Find where the given text appears and provide that cell's center as (x, y) coordinate. 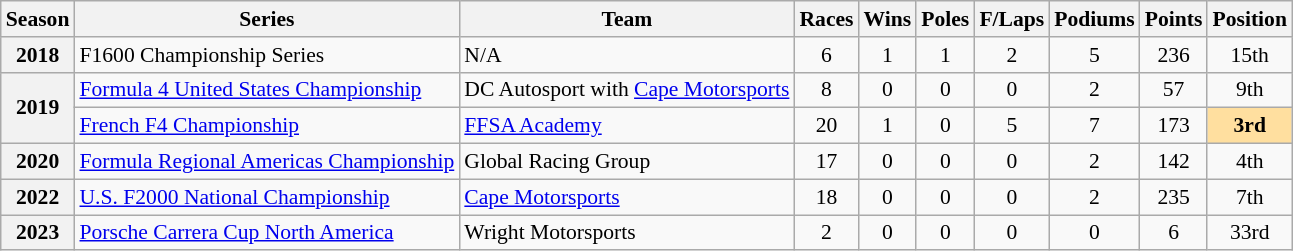
FFSA Academy (626, 126)
Points (1174, 19)
2023 (38, 233)
Cape Motorsports (626, 197)
236 (1174, 55)
2022 (38, 197)
8 (826, 90)
7th (1249, 197)
Poles (945, 19)
20 (826, 126)
Wins (888, 19)
15th (1249, 55)
Formula Regional Americas Championship (266, 162)
18 (826, 197)
2018 (38, 55)
4th (1249, 162)
2019 (38, 108)
N/A (626, 55)
Series (266, 19)
7 (1094, 126)
33rd (1249, 233)
3rd (1249, 126)
U.S. F2000 National Championship (266, 197)
French F4 Championship (266, 126)
57 (1174, 90)
F1600 Championship Series (266, 55)
173 (1174, 126)
9th (1249, 90)
Global Racing Group (626, 162)
DC Autosport with Cape Motorsports (626, 90)
Team (626, 19)
2020 (38, 162)
Formula 4 United States Championship (266, 90)
Races (826, 19)
Podiums (1094, 19)
Position (1249, 19)
Porsche Carrera Cup North America (266, 233)
17 (826, 162)
235 (1174, 197)
F/Laps (1012, 19)
Wright Motorsports (626, 233)
142 (1174, 162)
Season (38, 19)
